Find where the given text appears and provide that cell's center as (X, Y) coordinate. 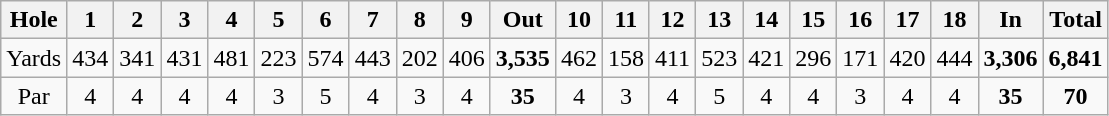
421 (766, 58)
481 (232, 58)
3,306 (1010, 58)
420 (908, 58)
411 (672, 58)
12 (672, 20)
Total (1076, 20)
158 (626, 58)
3,535 (522, 58)
296 (814, 58)
434 (90, 58)
Par (34, 96)
In (1010, 20)
10 (578, 20)
17 (908, 20)
6,841 (1076, 58)
443 (372, 58)
523 (720, 58)
7 (372, 20)
223 (278, 58)
18 (954, 20)
6 (326, 20)
16 (860, 20)
171 (860, 58)
341 (138, 58)
462 (578, 58)
202 (420, 58)
2 (138, 20)
Hole (34, 20)
11 (626, 20)
444 (954, 58)
Yards (34, 58)
431 (184, 58)
1 (90, 20)
Out (522, 20)
13 (720, 20)
9 (466, 20)
70 (1076, 96)
8 (420, 20)
15 (814, 20)
574 (326, 58)
14 (766, 20)
406 (466, 58)
